Pinpoint the cell where the given text exists, returning its [X, Y] midpoint coordinate. 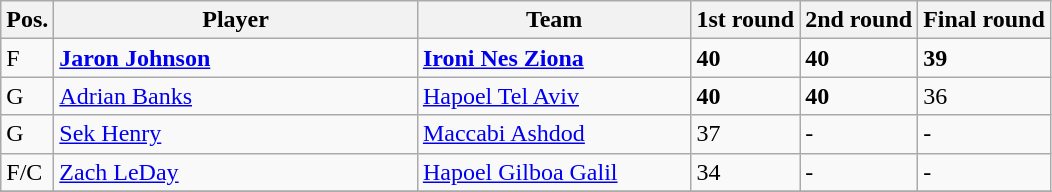
2nd round [859, 20]
Pos. [28, 20]
34 [746, 172]
F [28, 58]
Final round [984, 20]
Jaron Johnson [236, 58]
Ironi Nes Ziona [554, 58]
Zach LeDay [236, 172]
39 [984, 58]
1st round [746, 20]
Hapoel Gilboa Galil [554, 172]
F/C [28, 172]
Team [554, 20]
Hapoel Tel Aviv [554, 96]
Maccabi Ashdod [554, 134]
Adrian Banks [236, 96]
37 [746, 134]
Sek Henry [236, 134]
Player [236, 20]
36 [984, 96]
